Determine the [x, y] coordinate at the center of the cell enclosing the given text.  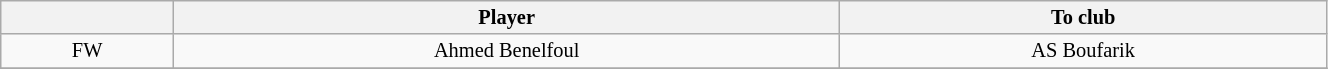
To club [1084, 17]
AS Boufarik [1084, 51]
FW [88, 51]
Player [507, 17]
Ahmed Benelfoul [507, 51]
